Capture the cell that displays the provided text and extract its (x, y) central coordinate. 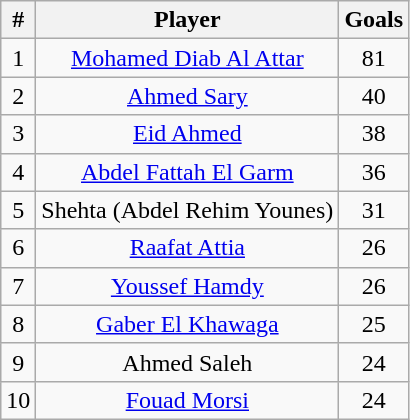
Youssef Hamdy (188, 286)
Player (188, 20)
Ahmed Saleh (188, 362)
9 (18, 362)
Gaber El Khawaga (188, 324)
Goals (374, 20)
81 (374, 58)
Eid Ahmed (188, 134)
10 (18, 400)
36 (374, 172)
4 (18, 172)
31 (374, 210)
Fouad Morsi (188, 400)
7 (18, 286)
5 (18, 210)
Shehta (Abdel Rehim Younes) (188, 210)
38 (374, 134)
6 (18, 248)
40 (374, 96)
8 (18, 324)
Ahmed Sary (188, 96)
Mohamed Diab Al Attar (188, 58)
25 (374, 324)
1 (18, 58)
2 (18, 96)
Raafat Attia (188, 248)
# (18, 20)
3 (18, 134)
Abdel Fattah El Garm (188, 172)
